Extract the [x, y] coordinate from the center of the cell holding the provided text.  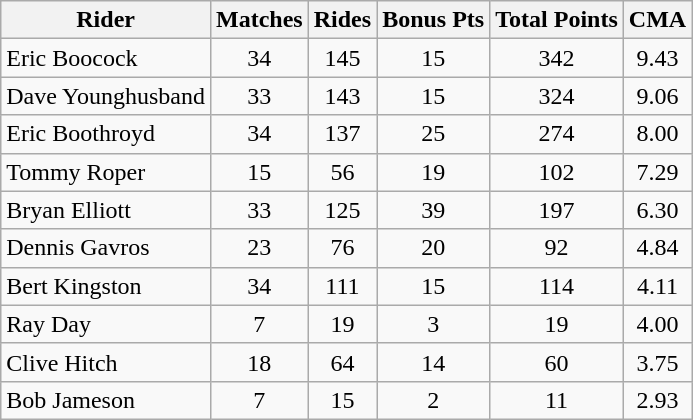
Rider [106, 20]
20 [434, 248]
CMA [657, 20]
197 [557, 210]
Rides [342, 20]
Bob Jameson [106, 400]
56 [342, 172]
Bert Kingston [106, 286]
4.84 [657, 248]
4.00 [657, 324]
8.00 [657, 134]
3.75 [657, 362]
Tommy Roper [106, 172]
23 [259, 248]
39 [434, 210]
Eric Boothroyd [106, 134]
9.06 [657, 96]
9.43 [657, 58]
Matches [259, 20]
125 [342, 210]
145 [342, 58]
Dennis Gavros [106, 248]
342 [557, 58]
114 [557, 286]
102 [557, 172]
Total Points [557, 20]
Eric Boocock [106, 58]
4.11 [657, 286]
3 [434, 324]
2.93 [657, 400]
64 [342, 362]
25 [434, 134]
Clive Hitch [106, 362]
143 [342, 96]
274 [557, 134]
137 [342, 134]
60 [557, 362]
111 [342, 286]
6.30 [657, 210]
76 [342, 248]
18 [259, 362]
Bryan Elliott [106, 210]
14 [434, 362]
Ray Day [106, 324]
Dave Younghusband [106, 96]
11 [557, 400]
92 [557, 248]
7.29 [657, 172]
Bonus Pts [434, 20]
324 [557, 96]
2 [434, 400]
